Return [X, Y] of the center of cell containing provided text 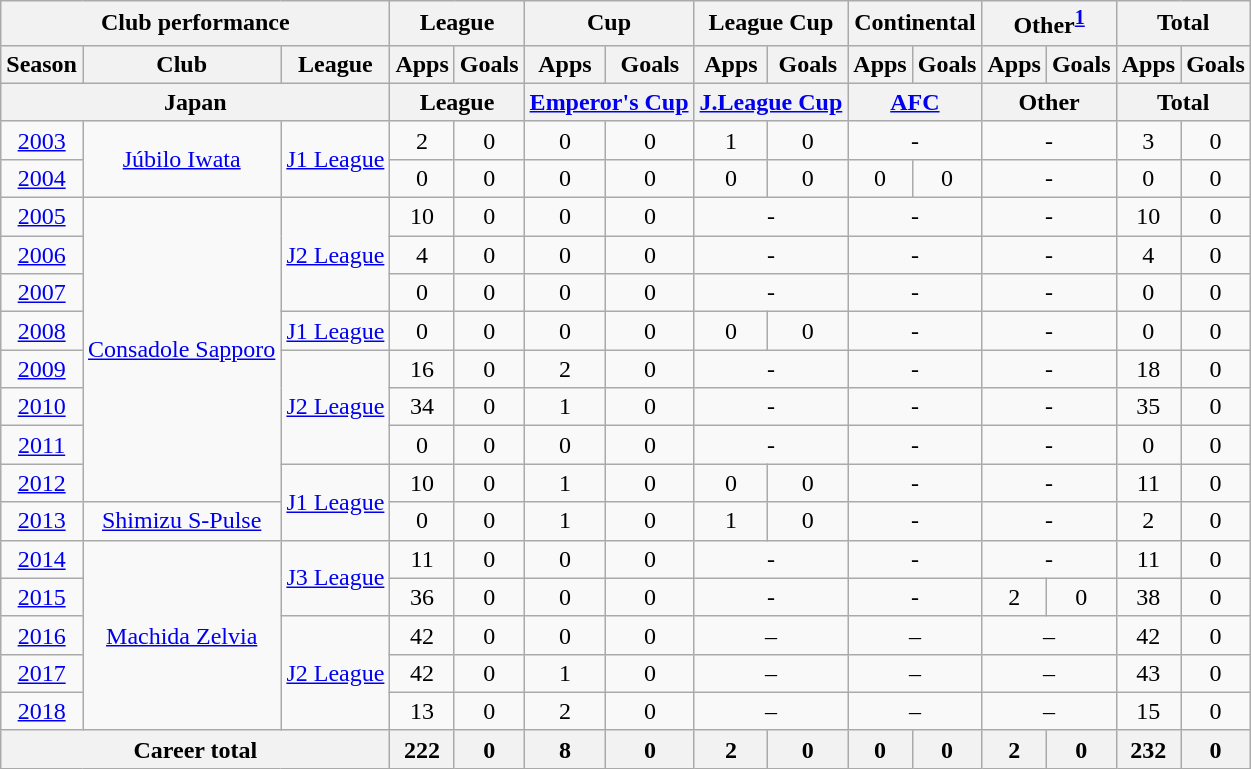
Club performance [196, 24]
Shimizu S-Pulse [181, 521]
Emperor's Cup [609, 102]
15 [1148, 711]
Continental [915, 24]
2003 [42, 140]
8 [565, 749]
43 [1148, 673]
16 [422, 369]
2015 [42, 597]
Japan [196, 102]
13 [422, 711]
35 [1148, 407]
2014 [42, 559]
232 [1148, 749]
Club [181, 64]
Other1 [1049, 24]
2007 [42, 293]
222 [422, 749]
League Cup [771, 24]
AFC [915, 102]
Júbilo Iwata [181, 159]
Consadole Sapporo [181, 350]
2006 [42, 255]
J3 League [336, 578]
Season [42, 64]
36 [422, 597]
2005 [42, 217]
38 [1148, 597]
2009 [42, 369]
2004 [42, 178]
2011 [42, 445]
3 [1148, 140]
2013 [42, 521]
2010 [42, 407]
2017 [42, 673]
2018 [42, 711]
Machida Zelvia [181, 635]
2008 [42, 331]
Other [1049, 102]
18 [1148, 369]
34 [422, 407]
Cup [609, 24]
Career total [196, 749]
2012 [42, 483]
J.League Cup [771, 102]
2016 [42, 635]
